Find where the given text appears and provide that cell's center as [x, y] coordinate. 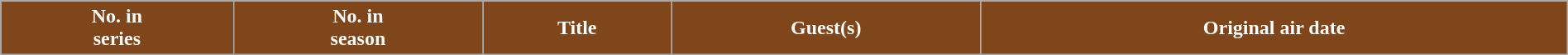
No. inseries [117, 28]
No. inseason [358, 28]
Title [577, 28]
Original air date [1274, 28]
Guest(s) [826, 28]
